Pinpoint the cell where the given text exists, returning its (X, Y) midpoint coordinate. 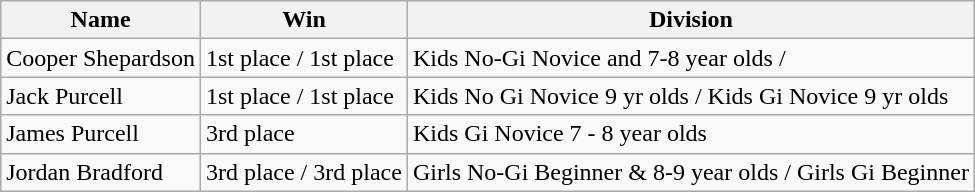
Jack Purcell (101, 96)
Jordan Bradford (101, 172)
Division (690, 20)
3rd place / 3rd place (304, 172)
James Purcell (101, 134)
Cooper Shepardson (101, 58)
Kids Gi Novice 7 - 8 year olds (690, 134)
Kids No Gi Novice 9 yr olds / Kids Gi Novice 9 yr olds (690, 96)
Win (304, 20)
Name (101, 20)
3rd place (304, 134)
Girls No-Gi Beginner & 8-9 year olds / Girls Gi Beginner (690, 172)
Kids No-Gi Novice and 7-8 year olds / (690, 58)
